Extract the (X, Y) coordinate from the center of the cell holding the provided text.  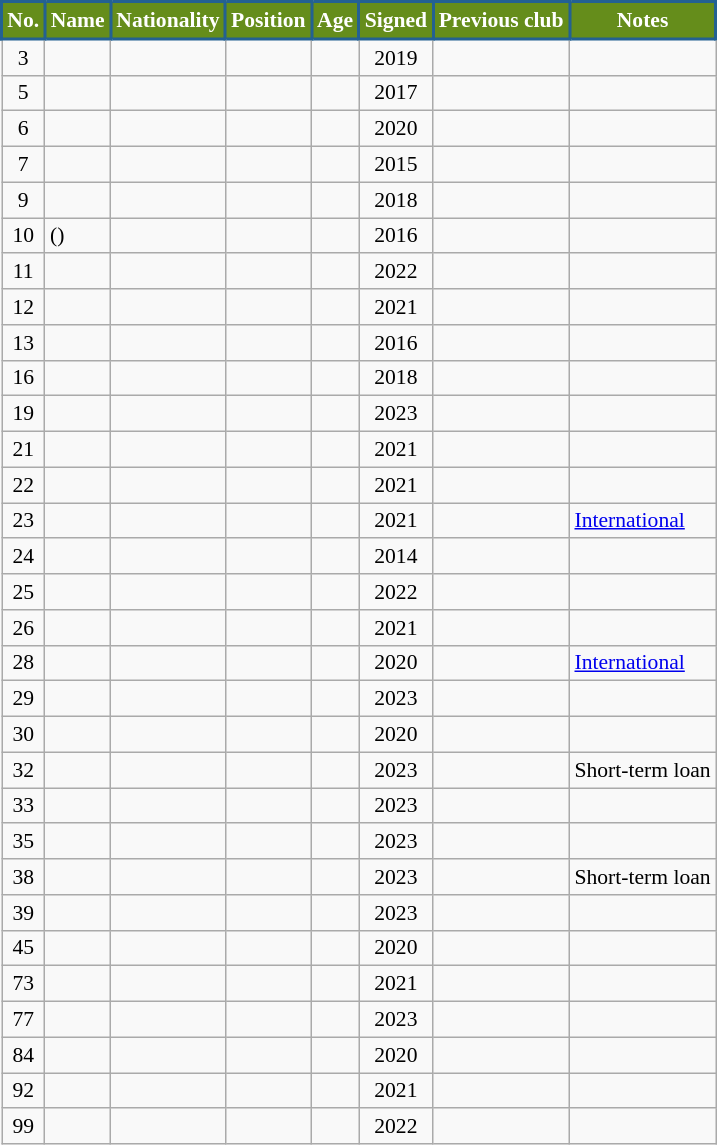
Age (335, 20)
Name (78, 20)
23 (24, 521)
32 (24, 770)
35 (24, 842)
2014 (396, 557)
Signed (396, 20)
13 (24, 343)
24 (24, 557)
77 (24, 1020)
19 (24, 414)
22 (24, 485)
33 (24, 806)
11 (24, 272)
6 (24, 129)
16 (24, 378)
3 (24, 57)
5 (24, 93)
30 (24, 735)
9 (24, 200)
Previous club (502, 20)
() (78, 236)
2015 (396, 165)
Nationality (168, 20)
2017 (396, 93)
2019 (396, 57)
99 (24, 1127)
Position (268, 20)
26 (24, 628)
7 (24, 165)
10 (24, 236)
38 (24, 877)
Notes (642, 20)
92 (24, 1091)
25 (24, 592)
28 (24, 663)
84 (24, 1055)
39 (24, 913)
No. (24, 20)
45 (24, 948)
21 (24, 450)
29 (24, 699)
73 (24, 984)
12 (24, 307)
